Output the (X, Y) coordinate of the center of the cell containing the given text.  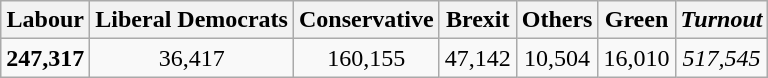
36,417 (192, 58)
Brexit (478, 20)
Labour (46, 20)
Others (557, 20)
Liberal Democrats (192, 20)
10,504 (557, 58)
Turnout (722, 20)
16,010 (636, 58)
Green (636, 20)
47,142 (478, 58)
517,545 (722, 58)
247,317 (46, 58)
Conservative (366, 20)
160,155 (366, 58)
